Determine the [x, y] coordinate at the center of the cell enclosing the given text.  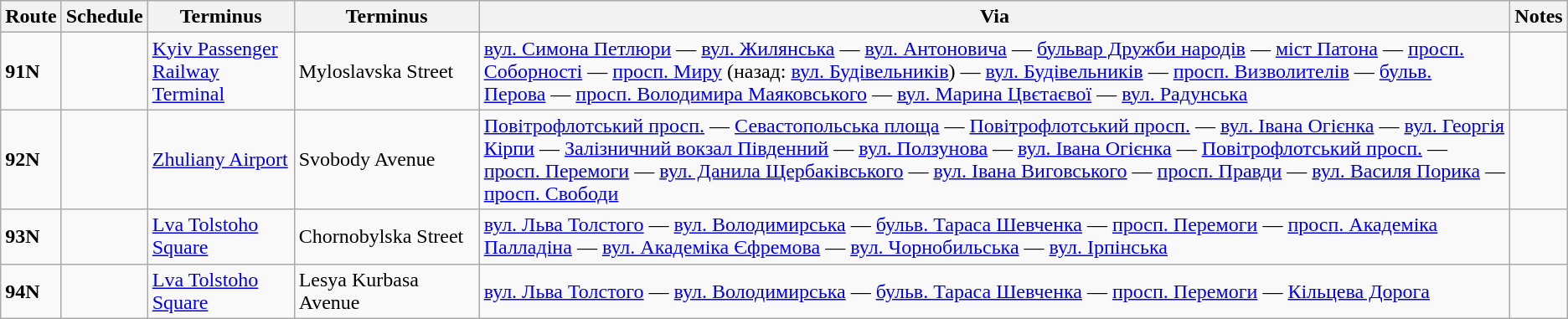
91N [31, 71]
94N [31, 291]
Route [31, 17]
93N [31, 236]
вул. Льва Толстого — вул. Володимирська — бульв. Тараса Шевченка — просп. Перемоги — Кільцева Дорога [995, 291]
Lesya Kurbasa Avenue [387, 291]
Chornobylska Street [387, 236]
92N [31, 159]
Via [995, 17]
Zhuliany Airport [221, 159]
Kyiv Passenger Railway Terminal [221, 71]
Myloslavska Street [387, 71]
Schedule [104, 17]
Notes [1539, 17]
Svobody Avenue [387, 159]
